Output the (x, y) coordinate of the center of the cell containing the given text.  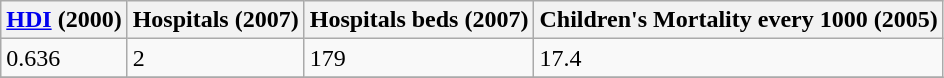
0.636 (64, 58)
HDI (2000) (64, 20)
Hospitals (2007) (216, 20)
2 (216, 58)
179 (419, 58)
Children's Mortality every 1000 (2005) (738, 20)
17.4 (738, 58)
Hospitals beds (2007) (419, 20)
